Determine the (X, Y) coordinate at the center of the cell enclosing the given text.  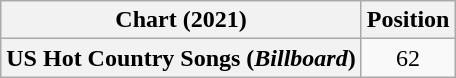
Position (408, 20)
US Hot Country Songs (Billboard) (181, 58)
Chart (2021) (181, 20)
62 (408, 58)
